Locate the cell with the specified text and output its [x, y] center coordinate. 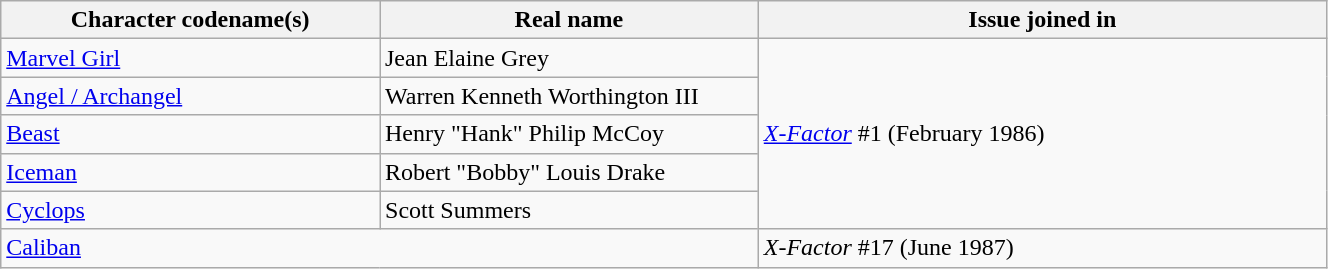
Beast [190, 134]
Henry "Hank" Philip McCoy [570, 134]
Scott Summers [570, 210]
Character codename(s) [190, 20]
X-Factor #17 (June 1987) [1042, 248]
Marvel Girl [190, 58]
Real name [570, 20]
Warren Kenneth Worthington III [570, 96]
Jean Elaine Grey [570, 58]
Caliban [380, 248]
X-Factor #1 (February 1986) [1042, 134]
Robert "Bobby" Louis Drake [570, 172]
Cyclops [190, 210]
Iceman [190, 172]
Issue joined in [1042, 20]
Angel / Archangel [190, 96]
